Output the (X, Y) coordinate of the center of the cell containing the given text.  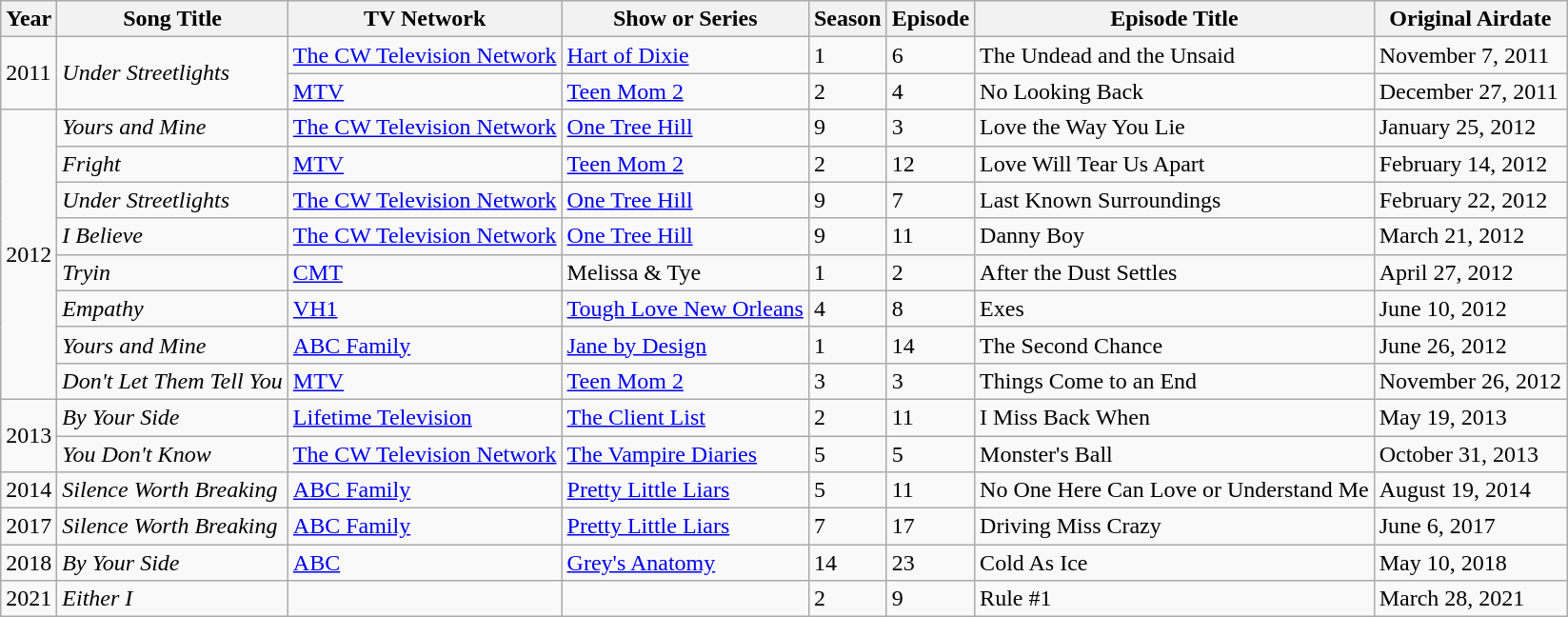
You Don't Know (172, 454)
Cold As Ice (1175, 563)
June 10, 2012 (1470, 308)
After the Dust Settles (1175, 272)
17 (930, 527)
January 25, 2012 (1470, 128)
The Vampire Diaries (685, 454)
June 6, 2017 (1470, 527)
12 (930, 164)
Love the Way You Lie (1175, 128)
No One Here Can Love or Understand Me (1175, 490)
Season (847, 19)
8 (930, 308)
Fright (172, 164)
CMT (425, 272)
Lifetime Television (425, 417)
November 7, 2011 (1470, 55)
Either I (172, 599)
No Looking Back (1175, 91)
TV Network (425, 19)
VH1 (425, 308)
May 19, 2013 (1470, 417)
Things Come to an End (1175, 381)
April 27, 2012 (1470, 272)
The Undead and the Unsaid (1175, 55)
Exes (1175, 308)
Empathy (172, 308)
Driving Miss Crazy (1175, 527)
Hart of Dixie (685, 55)
Song Title (172, 19)
March 28, 2021 (1470, 599)
I Miss Back When (1175, 417)
Monster's Ball (1175, 454)
2018 (29, 563)
Year (29, 19)
December 27, 2011 (1470, 91)
Love Will Tear Us Apart (1175, 164)
2012 (29, 254)
The Client List (685, 417)
March 21, 2012 (1470, 236)
Last Known Surroundings (1175, 200)
August 19, 2014 (1470, 490)
October 31, 2013 (1470, 454)
The Second Chance (1175, 345)
February 14, 2012 (1470, 164)
Danny Boy (1175, 236)
ABC (425, 563)
November 26, 2012 (1470, 381)
Melissa & Tye (685, 272)
June 26, 2012 (1470, 345)
Episode Title (1175, 19)
Episode (930, 19)
2014 (29, 490)
Show or Series (685, 19)
Tough Love New Orleans (685, 308)
Don't Let Them Tell You (172, 381)
Tryin (172, 272)
2017 (29, 527)
Jane by Design (685, 345)
2011 (29, 73)
May 10, 2018 (1470, 563)
Grey's Anatomy (685, 563)
Rule #1 (1175, 599)
6 (930, 55)
I Believe (172, 236)
February 22, 2012 (1470, 200)
Original Airdate (1470, 19)
2013 (29, 435)
2021 (29, 599)
23 (930, 563)
